Determine the [x, y] coordinate at the center of the cell enclosing the given text.  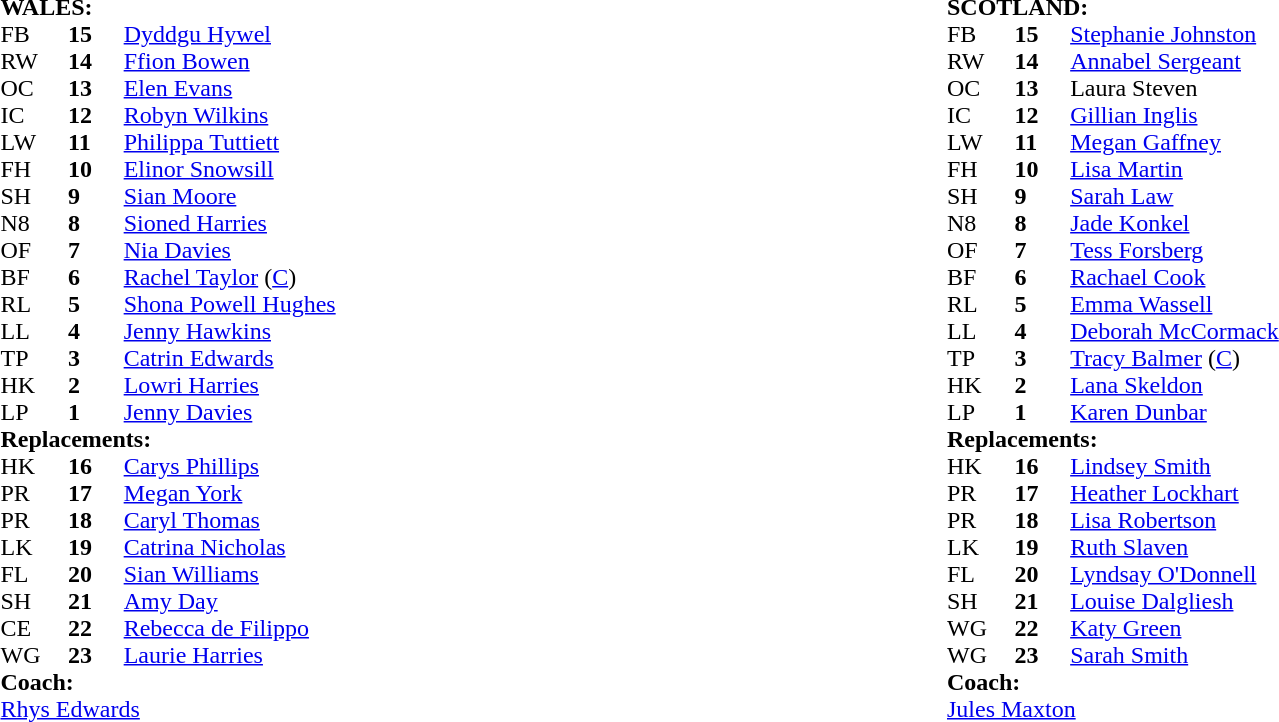
CE [34, 628]
Lowri Harries [328, 386]
Amy Day [328, 602]
Jenny Hawkins [328, 332]
Catrin Edwards [328, 358]
Laurie Harries [328, 656]
Dyddgu Hywel [328, 34]
Philippa Tuttiett [328, 142]
Rebecca de Filippo [328, 628]
Sian Williams [328, 574]
Megan York [328, 494]
Elinor Snowsill [328, 170]
Elen Evans [328, 88]
Coach: [470, 682]
Rachel Taylor (C) [328, 278]
Robyn Wilkins [328, 116]
Ffion Bowen [328, 62]
Shona Powell Hughes [328, 304]
Sioned Harries [328, 224]
Caryl Thomas [328, 520]
Replacements: [470, 440]
Sian Moore [328, 196]
Catrina Nicholas [328, 548]
Nia Davies [328, 250]
Jenny Davies [328, 412]
Carys Phillips [328, 466]
